Scan for the cell matching the given text and deliver its (X, Y) coordinate at center. 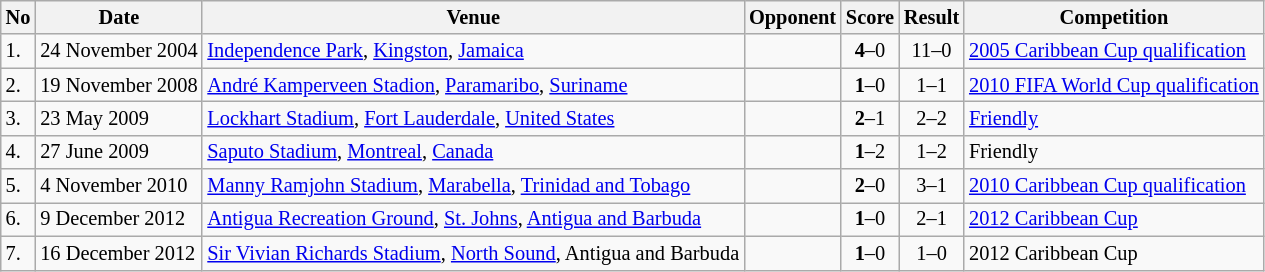
2–0 (870, 186)
Antigua Recreation Ground, St. Johns, Antigua and Barbuda (473, 219)
24 November 2004 (118, 51)
No (18, 17)
Date (118, 17)
Saputo Stadium, Montreal, Canada (473, 152)
11–0 (932, 51)
3. (18, 118)
2005 Caribbean Cup qualification (1114, 51)
2–2 (932, 118)
Opponent (792, 17)
4–0 (870, 51)
Venue (473, 17)
23 May 2009 (118, 118)
1. (18, 51)
Competition (1114, 17)
3–1 (932, 186)
19 November 2008 (118, 85)
Lockhart Stadium, Fort Lauderdale, United States (473, 118)
7. (18, 253)
6. (18, 219)
4 November 2010 (118, 186)
2. (18, 85)
1–1 (932, 85)
Score (870, 17)
9 December 2012 (118, 219)
André Kamperveen Stadion, Paramaribo, Suriname (473, 85)
2010 FIFA World Cup qualification (1114, 85)
Sir Vivian Richards Stadium, North Sound, Antigua and Barbuda (473, 253)
4. (18, 152)
16 December 2012 (118, 253)
5. (18, 186)
27 June 2009 (118, 152)
Independence Park, Kingston, Jamaica (473, 51)
Result (932, 17)
Manny Ramjohn Stadium, Marabella, Trinidad and Tobago (473, 186)
2010 Caribbean Cup qualification (1114, 186)
